Find where the given text appears and provide that cell's center as [x, y] coordinate. 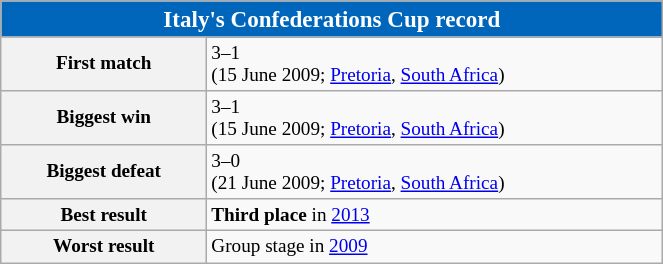
Group stage in 2009 [435, 247]
Worst result [104, 247]
3–0 (21 June 2009; Pretoria, South Africa) [435, 172]
Italy's Confederations Cup record [332, 19]
Biggest win [104, 118]
First match [104, 64]
Biggest defeat [104, 172]
Best result [104, 215]
Third place in 2013 [435, 215]
